Determine the (x, y) coordinate at the center of the cell enclosing the given text.  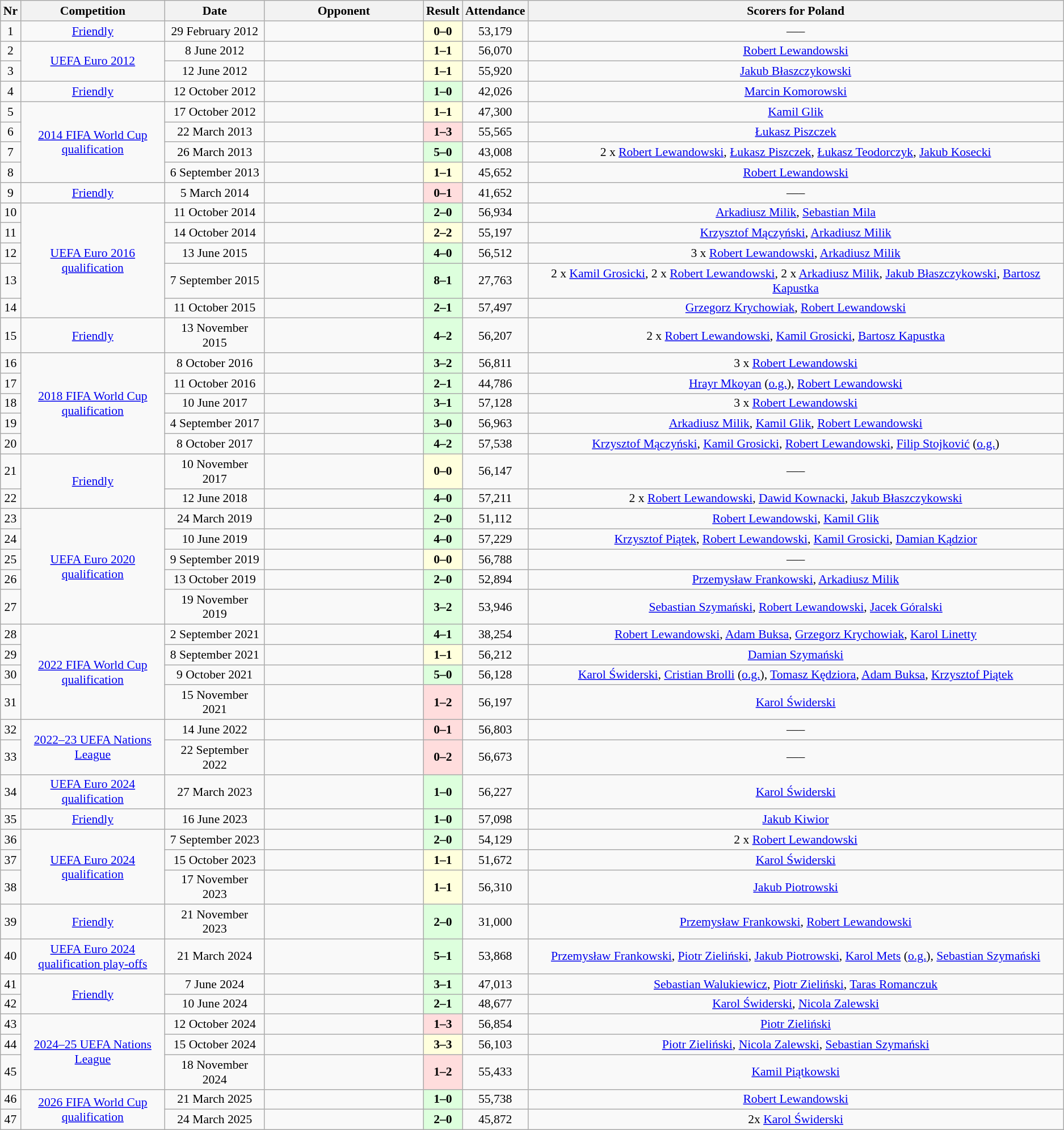
8 September 2021 (215, 655)
Hrayr Mkoyan (o.g.), Robert Lewandowski (796, 383)
21 March 2025 (215, 1099)
Karol Świderski, Cristian Brolli (o.g.), Tomasz Kędziora, Adam Buksa, Krzysztof Piątek (796, 675)
42,026 (495, 92)
2 x Robert Lewandowski (796, 840)
Robert Lewandowski, Adam Buksa, Grzegorz Krychowiak, Karol Linetty (796, 635)
45 (10, 1072)
38 (10, 887)
27 March 2023 (215, 792)
Krzysztof Mączyński, Kamil Grosicki, Robert Lewandowski, Filip Stojković (o.g.) (796, 444)
39 (10, 922)
4–1 (443, 635)
Przemysław Frankowski, Arkadiusz Milik (796, 580)
51,672 (495, 860)
2 x Robert Lewandowski, Łukasz Piszczek, Łukasz Teodorczyk, Jakub Kosecki (796, 153)
Scorers for Poland (796, 11)
2014 FIFA World Cup qualification (93, 142)
22 (10, 499)
53,868 (495, 956)
UEFA Euro 2012 (93, 61)
Damian Szymański (796, 655)
8 October 2017 (215, 444)
24 March 2019 (215, 519)
12 June 2012 (215, 71)
15 November 2021 (215, 702)
Marcin Komorowski (796, 92)
Competition (93, 11)
7 September 2015 (215, 280)
27 (10, 607)
Karol Świderski, Nicola Zalewski (796, 1004)
2x Karol Świderski (796, 1120)
1 (10, 31)
12 (10, 254)
56,673 (495, 757)
16 (10, 363)
13 October 2019 (215, 580)
8–1 (443, 280)
8 October 2016 (215, 363)
57,538 (495, 444)
21 November 2023 (215, 922)
11 October 2016 (215, 383)
41,652 (495, 193)
Łukasz Piszczek (796, 132)
Result (443, 11)
31 (10, 702)
2026 FIFA World Cup qualification (93, 1110)
26 (10, 580)
56,788 (495, 559)
38,254 (495, 635)
55,433 (495, 1072)
21 March 2024 (215, 956)
6 (10, 132)
23 (10, 519)
9 September 2019 (215, 559)
15 (10, 336)
48,677 (495, 1004)
3 (10, 71)
43 (10, 1024)
56,147 (495, 471)
Date (215, 11)
41 (10, 984)
Sebastian Walukiewicz, Piotr Zieliński, Taras Romanczuk (796, 984)
24 March 2025 (215, 1120)
45,652 (495, 172)
5 (10, 112)
12 June 2018 (215, 499)
55,738 (495, 1099)
56,227 (495, 792)
31,000 (495, 922)
57,497 (495, 308)
14 (10, 308)
2 x Kamil Grosicki, 2 x Robert Lewandowski, 2 x Arkadiusz Milik, Jakub Błaszczykowski, Bartosz Kapustka (796, 280)
2022 FIFA World Cup qualification (93, 672)
19 (10, 424)
55,565 (495, 132)
Grzegorz Krychowiak, Robert Lewandowski (796, 308)
56,212 (495, 655)
56,934 (495, 213)
18 November 2024 (215, 1072)
2 (10, 51)
19 November 2019 (215, 607)
55,920 (495, 71)
2024–25 UEFA Nations League (93, 1052)
34 (10, 792)
0–2 (443, 757)
13 (10, 280)
26 March 2013 (215, 153)
7 June 2024 (215, 984)
55,197 (495, 233)
Jakub Piotrowski (796, 887)
56,963 (495, 424)
56,128 (495, 675)
57,098 (495, 820)
5–1 (443, 956)
53,179 (495, 31)
4 September 2017 (215, 424)
10 (10, 213)
17 (10, 383)
UEFA Euro 2024 qualification play-offs (93, 956)
13 November 2015 (215, 336)
45,872 (495, 1120)
10 June 2024 (215, 1004)
29 (10, 655)
47,300 (495, 112)
Przemysław Frankowski, Robert Lewandowski (796, 922)
57,229 (495, 539)
56,207 (495, 336)
2022–23 UEFA Nations League (93, 748)
25 (10, 559)
5 March 2014 (215, 193)
30 (10, 675)
42 (10, 1004)
12 October 2024 (215, 1024)
22 September 2022 (215, 757)
17 November 2023 (215, 887)
37 (10, 860)
Arkadiusz Milik, Kamil Glik, Robert Lewandowski (796, 424)
UEFA Euro 2020 qualification (93, 567)
2–2 (443, 233)
53,946 (495, 607)
10 November 2017 (215, 471)
56,310 (495, 887)
44,786 (495, 383)
22 March 2013 (215, 132)
51,112 (495, 519)
2 x Robert Lewandowski, Kamil Grosicki, Bartosz Kapustka (796, 336)
56,070 (495, 51)
56,197 (495, 702)
3–0 (443, 424)
56,103 (495, 1045)
54,129 (495, 840)
11 (10, 233)
10 June 2017 (215, 403)
32 (10, 730)
29 February 2012 (215, 31)
Arkadiusz Milik, Sebastian Mila (796, 213)
57,128 (495, 403)
9 (10, 193)
56,512 (495, 254)
27,763 (495, 280)
Jakub Błaszczykowski (796, 71)
8 (10, 172)
3 x Robert Lewandowski, Arkadiusz Milik (796, 254)
Kamil Piątkowski (796, 1072)
11 October 2015 (215, 308)
14 June 2022 (215, 730)
46 (10, 1099)
8 June 2012 (215, 51)
Kamil Glik (796, 112)
Nr (10, 11)
57,211 (495, 499)
17 October 2012 (215, 112)
4 (10, 92)
15 October 2024 (215, 1045)
56,854 (495, 1024)
47 (10, 1120)
43,008 (495, 153)
24 (10, 539)
7 (10, 153)
35 (10, 820)
Krzysztof Piątek, Robert Lewandowski, Kamil Grosicki, Damian Kądzior (796, 539)
18 (10, 403)
2018 FIFA World Cup qualification (93, 403)
3–3 (443, 1045)
Attendance (495, 11)
10 June 2019 (215, 539)
Piotr Zieliński, Nicola Zalewski, Sebastian Szymański (796, 1045)
Robert Lewandowski, Kamil Glik (796, 519)
7 September 2023 (215, 840)
40 (10, 956)
13 June 2015 (215, 254)
21 (10, 471)
Krzysztof Mączyński, Arkadiusz Milik (796, 233)
Jakub Kiwior (796, 820)
Przemysław Frankowski, Piotr Zieliński, Jakub Piotrowski, Karol Mets (o.g.), Sebastian Szymański (796, 956)
44 (10, 1045)
52,894 (495, 580)
47,013 (495, 984)
20 (10, 444)
UEFA Euro 2016 qualification (93, 260)
33 (10, 757)
2 x Robert Lewandowski, Dawid Kownacki, Jakub Błaszczykowski (796, 499)
16 June 2023 (215, 820)
12 October 2012 (215, 92)
2 September 2021 (215, 635)
28 (10, 635)
11 October 2014 (215, 213)
14 October 2014 (215, 233)
56,811 (495, 363)
36 (10, 840)
Sebastian Szymański, Robert Lewandowski, Jacek Góralski (796, 607)
15 October 2023 (215, 860)
6 September 2013 (215, 172)
9 October 2021 (215, 675)
56,803 (495, 730)
Piotr Zieliński (796, 1024)
Opponent (344, 11)
